Extract the [X, Y] coordinate from the center of the cell holding the provided text.  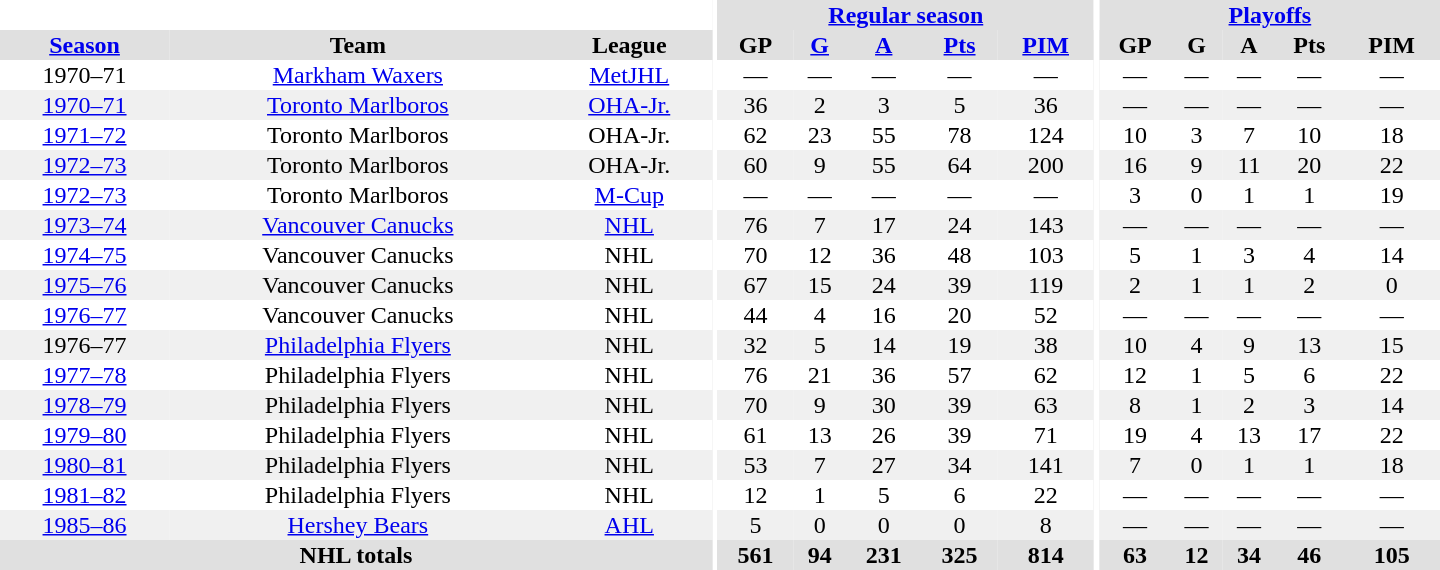
AHL [630, 525]
1981–82 [84, 495]
141 [1046, 465]
67 [756, 285]
1975–76 [84, 285]
1974–75 [84, 255]
Regular season [906, 15]
44 [756, 315]
1980–81 [84, 465]
52 [1046, 315]
1977–78 [84, 375]
Team [358, 45]
Playoffs [1270, 15]
League [630, 45]
61 [756, 435]
23 [819, 135]
30 [884, 405]
94 [819, 555]
11 [1249, 165]
143 [1046, 225]
NHL totals [356, 555]
103 [1046, 255]
1985–86 [84, 525]
M-Cup [630, 195]
71 [1046, 435]
MetJHL [630, 75]
78 [960, 135]
Markham Waxers [358, 75]
27 [884, 465]
26 [884, 435]
48 [960, 255]
46 [1309, 555]
1979–80 [84, 435]
105 [1392, 555]
561 [756, 555]
1971–72 [84, 135]
1973–74 [84, 225]
325 [960, 555]
64 [960, 165]
Season [84, 45]
Hershey Bears [358, 525]
119 [1046, 285]
200 [1046, 165]
57 [960, 375]
21 [819, 375]
60 [756, 165]
814 [1046, 555]
231 [884, 555]
53 [756, 465]
124 [1046, 135]
32 [756, 345]
1978–79 [84, 405]
38 [1046, 345]
